Capture the cell that displays the provided text and extract its (X, Y) central coordinate. 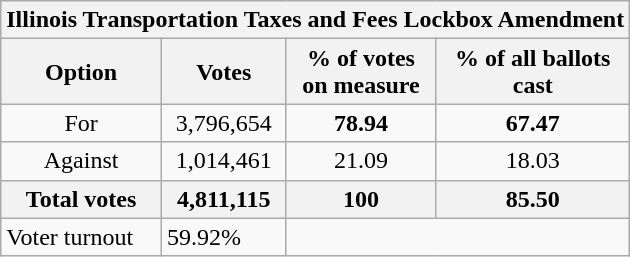
78.94 (361, 123)
18.03 (533, 161)
% of voteson measure (361, 72)
21.09 (361, 161)
3,796,654 (224, 123)
% of all ballotscast (533, 72)
Total votes (82, 199)
Votes (224, 72)
100 (361, 199)
Illinois Transportation Taxes and Fees Lockbox Amendment (316, 20)
59.92% (224, 237)
Option (82, 72)
85.50 (533, 199)
Against (82, 161)
1,014,461 (224, 161)
For (82, 123)
67.47 (533, 123)
4,811,115 (224, 199)
Voter turnout (82, 237)
